Detect which cell encompasses the target text, then output its (X, Y) center coordinate. 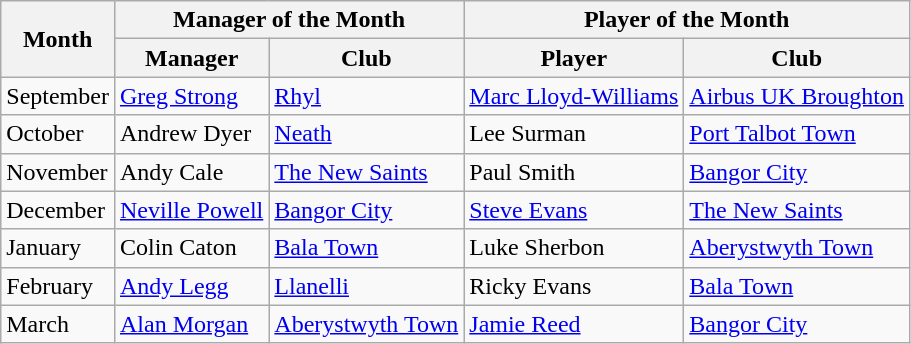
February (58, 286)
Neath (366, 134)
January (58, 248)
Manager of the Month (288, 20)
Llanelli (366, 286)
Marc Lloyd-Williams (574, 96)
Rhyl (366, 96)
Jamie Reed (574, 324)
Andy Cale (191, 172)
Andy Legg (191, 286)
Alan Morgan (191, 324)
September (58, 96)
Neville Powell (191, 210)
December (58, 210)
Player of the Month (687, 20)
Lee Surman (574, 134)
October (58, 134)
Colin Caton (191, 248)
Steve Evans (574, 210)
Manager (191, 58)
March (58, 324)
Greg Strong (191, 96)
Port Talbot Town (797, 134)
Luke Sherbon (574, 248)
Ricky Evans (574, 286)
Andrew Dyer (191, 134)
Player (574, 58)
November (58, 172)
Airbus UK Broughton (797, 96)
Month (58, 39)
Paul Smith (574, 172)
